Identify which cell holds the provided text, then report its (X, Y) central coordinate. 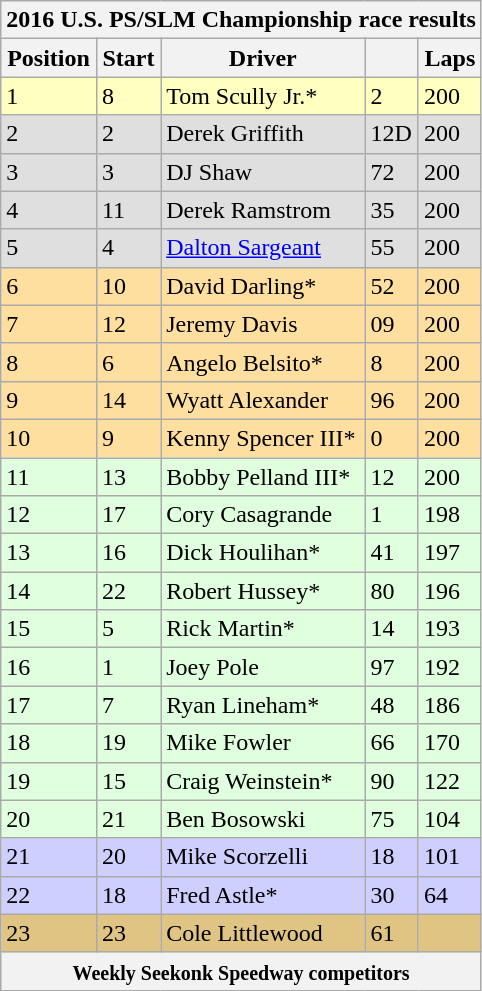
Rick Martin* (263, 629)
DJ Shaw (263, 172)
Bobby Pelland III* (263, 477)
Driver (263, 58)
Start (128, 58)
61 (392, 933)
Tom Scully Jr.* (263, 96)
122 (450, 781)
193 (450, 629)
Craig Weinstein* (263, 781)
Angelo Belsito* (263, 362)
Mike Scorzelli (263, 857)
Derek Griffith (263, 134)
Derek Ramstrom (263, 210)
Ryan Lineham* (263, 705)
66 (392, 743)
Joey Pole (263, 667)
Dick Houlihan* (263, 553)
09 (392, 324)
30 (392, 895)
97 (392, 667)
104 (450, 819)
Mike Fowler (263, 743)
170 (450, 743)
197 (450, 553)
101 (450, 857)
48 (392, 705)
72 (392, 172)
Dalton Sargeant (263, 248)
Kenny Spencer III* (263, 438)
Position (49, 58)
Ben Bosowski (263, 819)
52 (392, 286)
12D (392, 134)
80 (392, 591)
55 (392, 248)
96 (392, 400)
90 (392, 781)
2016 U.S. PS/SLM Championship race results (242, 20)
0 (392, 438)
Wyatt Alexander (263, 400)
35 (392, 210)
198 (450, 515)
41 (392, 553)
Cole Littlewood (263, 933)
Jeremy Davis (263, 324)
64 (450, 895)
Laps (450, 58)
Fred Astle* (263, 895)
186 (450, 705)
Robert Hussey* (263, 591)
Cory Casagrande (263, 515)
196 (450, 591)
75 (392, 819)
Weekly Seekonk Speedway competitors (242, 971)
192 (450, 667)
David Darling* (263, 286)
